Locate the cell with the specified text and output its [x, y] center coordinate. 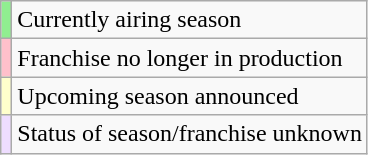
Currently airing season [190, 20]
Status of season/franchise unknown [190, 134]
Upcoming season announced [190, 96]
Franchise no longer in production [190, 58]
